Capture the cell that displays the provided text and extract its (x, y) central coordinate. 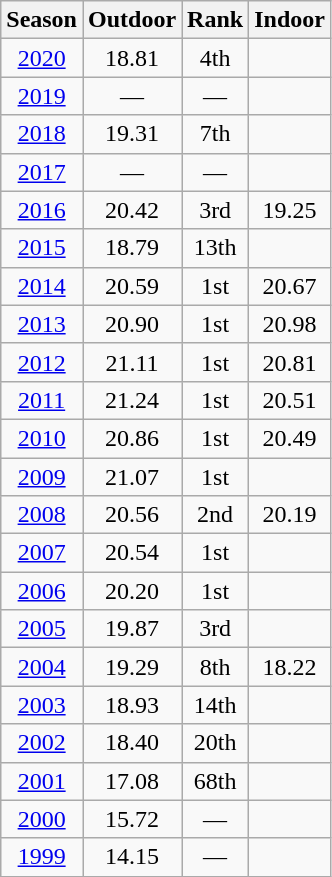
18.81 (132, 58)
19.31 (132, 134)
2004 (42, 667)
2013 (42, 324)
2019 (42, 96)
2017 (42, 172)
2014 (42, 286)
20.86 (132, 438)
2nd (216, 515)
8th (216, 667)
20.51 (290, 400)
20th (216, 743)
13th (216, 248)
20.49 (290, 438)
20.56 (132, 515)
21.07 (132, 477)
19.87 (132, 629)
Rank (216, 20)
21.11 (132, 362)
20.54 (132, 553)
2018 (42, 134)
2010 (42, 438)
2011 (42, 400)
2002 (42, 743)
20.42 (132, 210)
2003 (42, 705)
21.24 (132, 400)
1999 (42, 857)
18.93 (132, 705)
4th (216, 58)
15.72 (132, 819)
20.20 (132, 591)
68th (216, 781)
20.90 (132, 324)
18.40 (132, 743)
2000 (42, 819)
18.22 (290, 667)
20.98 (290, 324)
20.81 (290, 362)
2001 (42, 781)
7th (216, 134)
2012 (42, 362)
19.25 (290, 210)
2016 (42, 210)
18.79 (132, 248)
2020 (42, 58)
14.15 (132, 857)
19.29 (132, 667)
17.08 (132, 781)
20.19 (290, 515)
2006 (42, 591)
2008 (42, 515)
Indoor (290, 20)
20.67 (290, 286)
20.59 (132, 286)
2015 (42, 248)
Outdoor (132, 20)
2005 (42, 629)
2009 (42, 477)
Season (42, 20)
2007 (42, 553)
14th (216, 705)
